Locate the cell with the specified text and output its [X, Y] center coordinate. 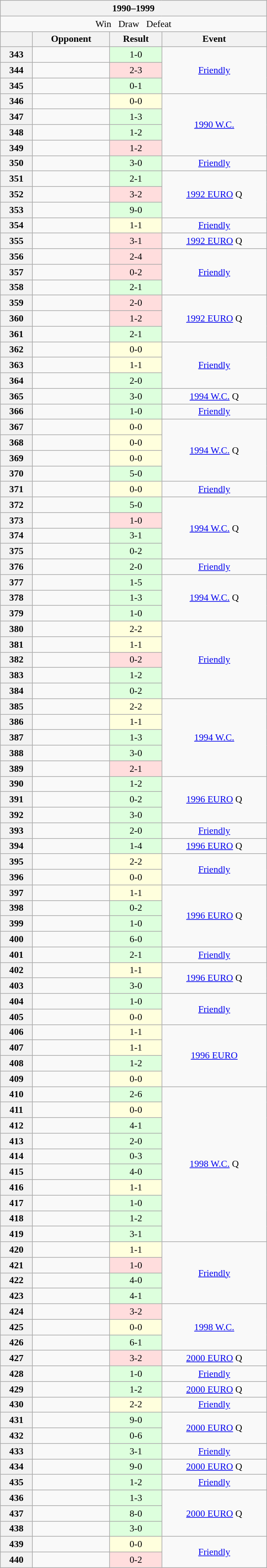
383 [17, 676]
359 [17, 303]
428 [17, 1374]
1994 W.C. [214, 737]
432 [17, 1436]
1-4 [136, 846]
421 [17, 1265]
398 [17, 908]
387 [17, 738]
377 [17, 582]
375 [17, 551]
353 [17, 210]
350 [17, 163]
357 [17, 272]
348 [17, 132]
384 [17, 691]
374 [17, 536]
439 [17, 1544]
365 [17, 396]
433 [17, 1451]
418 [17, 1219]
370 [17, 474]
6-1 [136, 1343]
390 [17, 784]
436 [17, 1498]
354 [17, 226]
368 [17, 443]
347 [17, 117]
363 [17, 365]
355 [17, 241]
382 [17, 660]
410 [17, 1095]
427 [17, 1358]
426 [17, 1343]
352 [17, 195]
364 [17, 381]
1996 EURO [214, 1055]
361 [17, 334]
431 [17, 1420]
407 [17, 1048]
0-1 [136, 86]
424 [17, 1312]
399 [17, 924]
389 [17, 769]
393 [17, 831]
376 [17, 567]
369 [17, 458]
400 [17, 939]
8-0 [136, 1514]
406 [17, 1032]
392 [17, 815]
402 [17, 970]
6-0 [136, 939]
438 [17, 1529]
2-6 [136, 1095]
412 [17, 1125]
1990 W.C. [214, 125]
409 [17, 1079]
403 [17, 986]
385 [17, 706]
1990–1999 [133, 8]
345 [17, 86]
434 [17, 1467]
401 [17, 955]
415 [17, 1172]
367 [17, 427]
417 [17, 1203]
381 [17, 645]
386 [17, 722]
2-3 [136, 71]
1-5 [136, 582]
371 [17, 490]
405 [17, 1017]
0-3 [136, 1156]
435 [17, 1483]
416 [17, 1188]
411 [17, 1110]
1998 W.C. [214, 1328]
Win Draw Defeat [133, 24]
358 [17, 287]
379 [17, 614]
356 [17, 257]
2-4 [136, 257]
343 [17, 55]
0-6 [136, 1436]
373 [17, 520]
425 [17, 1327]
378 [17, 598]
Opponent [71, 39]
423 [17, 1296]
395 [17, 862]
Event [214, 39]
429 [17, 1389]
Result [136, 39]
396 [17, 877]
391 [17, 800]
413 [17, 1141]
394 [17, 846]
437 [17, 1514]
346 [17, 101]
408 [17, 1064]
372 [17, 505]
388 [17, 753]
414 [17, 1156]
349 [17, 148]
422 [17, 1281]
344 [17, 71]
420 [17, 1250]
430 [17, 1405]
1998 W.C. Q [214, 1164]
404 [17, 1001]
419 [17, 1234]
366 [17, 412]
362 [17, 350]
351 [17, 179]
360 [17, 319]
397 [17, 893]
380 [17, 629]
440 [17, 1560]
